Capture the cell that displays the provided text and extract its [X, Y] central coordinate. 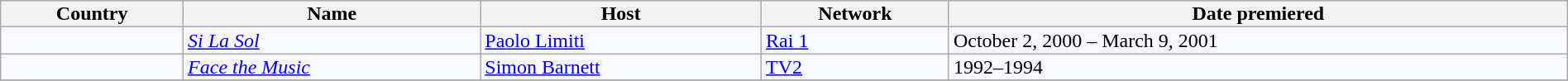
Country [93, 14]
Network [855, 14]
Name [332, 14]
1992–1994 [1258, 67]
October 2, 2000 – March 9, 2001 [1258, 40]
TV2 [855, 67]
Simon Barnett [621, 67]
Si La Sol [332, 40]
Paolo Limiti [621, 40]
Face the Music [332, 67]
Rai 1 [855, 40]
Host [621, 14]
Date premiered [1258, 14]
